Determine the (X, Y) coordinate at the center of the cell enclosing the given text.  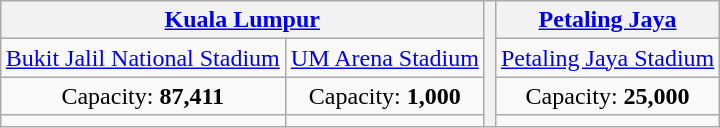
Petaling Jaya (607, 20)
Bukit Jalil National Stadium (142, 58)
Capacity: 87,411 (142, 96)
Kuala Lumpur (242, 20)
Petaling Jaya Stadium (607, 58)
UM Arena Stadium (384, 58)
Capacity: 1,000 (384, 96)
Capacity: 25,000 (607, 96)
